Locate the cell with the specified text and output its (X, Y) center coordinate. 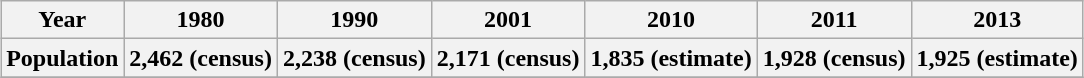
Year (62, 20)
2,171 (census) (508, 58)
1990 (354, 20)
2011 (834, 20)
2,462 (census) (201, 58)
2010 (671, 20)
2,238 (census) (354, 58)
Population (62, 58)
1,925 (estimate) (997, 58)
2001 (508, 20)
2013 (997, 20)
1,928 (census) (834, 58)
1,835 (estimate) (671, 58)
1980 (201, 20)
